Return [X, Y] of the center of cell containing provided text 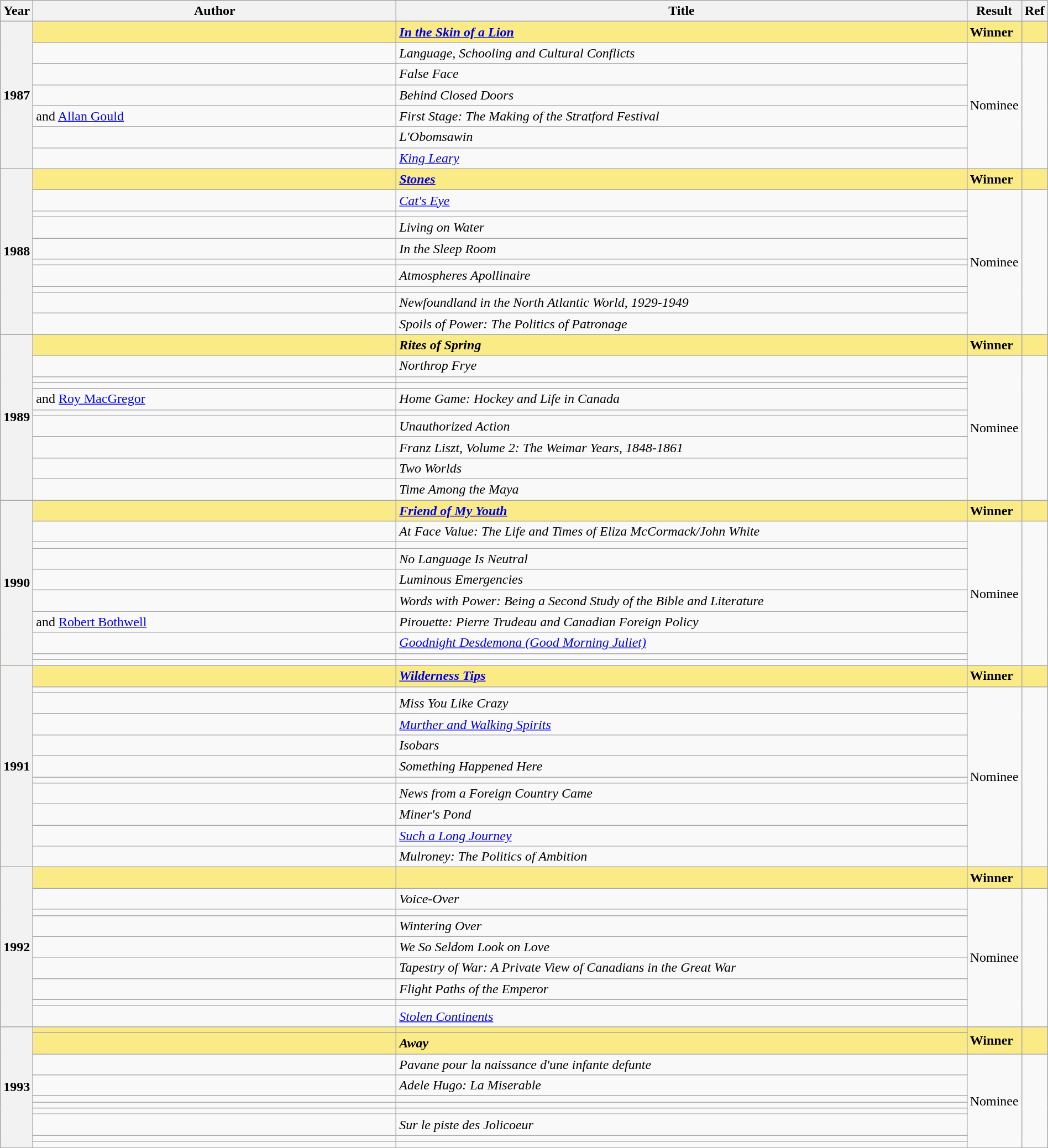
Luminous Emergencies [682, 580]
1988 [17, 251]
Living on Water [682, 227]
Spoils of Power: The Politics of Patronage [682, 324]
Ref [1035, 11]
and Allan Gould [214, 116]
Miss You Like Crazy [682, 703]
Newfoundland in the North Atlantic World, 1929-1949 [682, 303]
Author [214, 11]
Murther and Walking Spirits [682, 724]
False Face [682, 74]
Language, Schooling and Cultural Conflicts [682, 53]
At Face Value: The Life and Times of Eliza McCormack/John White [682, 532]
Pavane pour la naissance d'une infante defunte [682, 1064]
Tapestry of War: A Private View of Canadians in the Great War [682, 968]
News from a Foreign Country Came [682, 794]
Year [17, 11]
Franz Liszt, Volume 2: The Weimar Years, 1848-1861 [682, 447]
1993 [17, 1087]
Northrop Frye [682, 366]
Goodnight Desdemona (Good Morning Juliet) [682, 643]
Stones [682, 179]
Mulroney: The Politics of Ambition [682, 857]
Voice-Over [682, 899]
No Language Is Neutral [682, 559]
Miner's Pond [682, 815]
and Roy MacGregor [214, 399]
1987 [17, 95]
In the Sleep Room [682, 248]
Isobars [682, 745]
Rites of Spring [682, 345]
1991 [17, 766]
Sur le piste des Jolicoeur [682, 1125]
and Robert Bothwell [214, 622]
Cat's Eye [682, 200]
Adele Hugo: La Miserable [682, 1086]
Wilderness Tips [682, 676]
Friend of My Youth [682, 510]
We So Seldom Look on Love [682, 947]
1992 [17, 947]
Such a Long Journey [682, 836]
Atmospheres Apollinaire [682, 276]
Behind Closed Doors [682, 95]
Pirouette: Pierre Trudeau and Canadian Foreign Policy [682, 622]
Something Happened Here [682, 766]
1989 [17, 417]
Home Game: Hockey and Life in Canada [682, 399]
L'Obomsawin [682, 137]
Two Worlds [682, 468]
Away [682, 1043]
1990 [17, 583]
Words with Power: Being a Second Study of the Bible and Literature [682, 601]
Result [994, 11]
King Leary [682, 158]
In the Skin of a Lion [682, 32]
Stolen Continents [682, 1016]
Time Among the Maya [682, 489]
Flight Paths of the Emperor [682, 989]
Wintering Over [682, 926]
Title [682, 11]
First Stage: The Making of the Stratford Festival [682, 116]
Unauthorized Action [682, 426]
